Return the (X, Y) coordinate for the center point of the cell that contains the specified text.  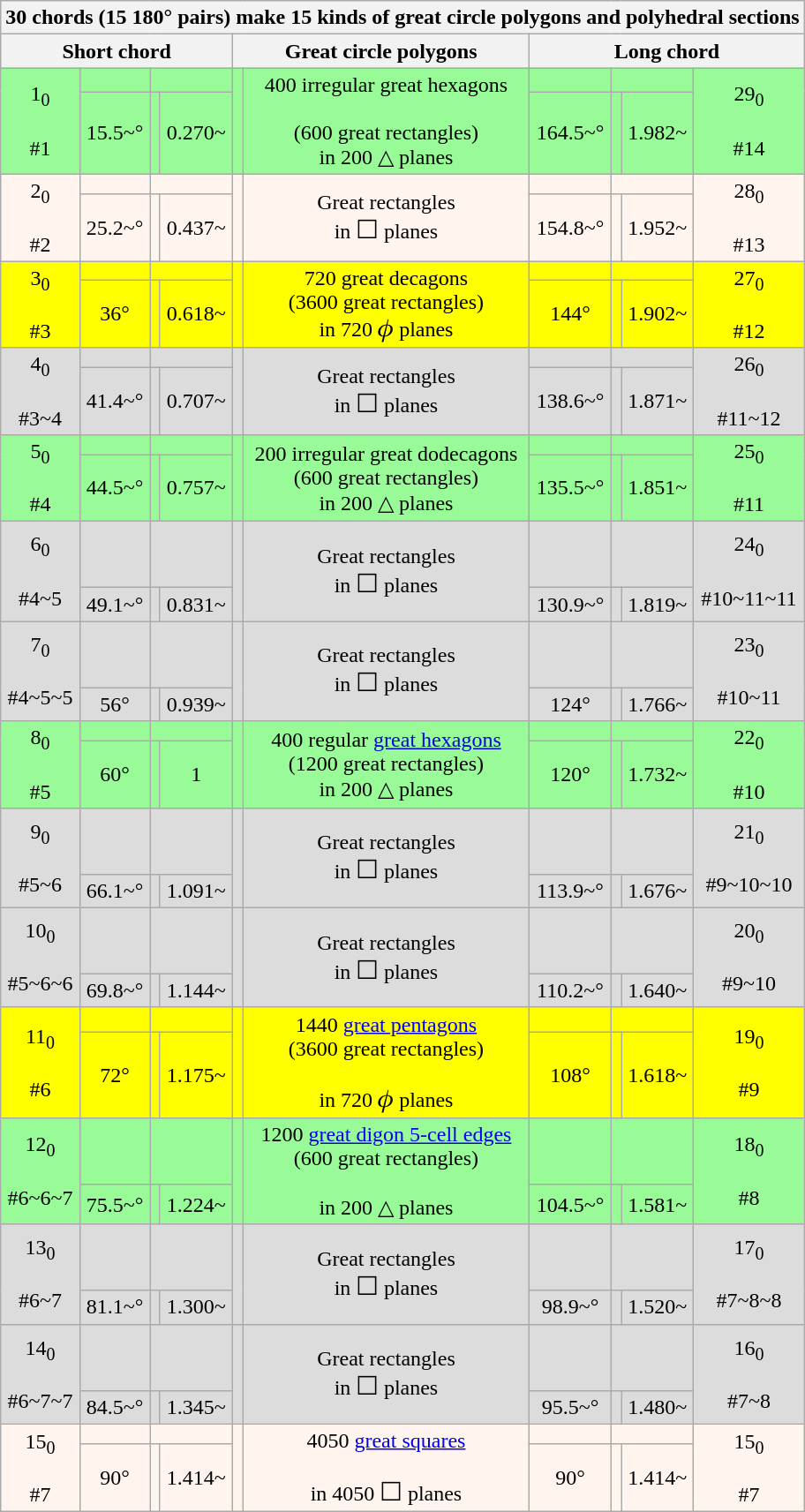
0.270~ (196, 132)
50#4 (41, 478)
140#6~7~7 (41, 1373)
56° (115, 704)
25.2~° (115, 228)
120#6~6~7 (41, 1170)
1.902~ (658, 314)
10#1 (41, 122)
69.8~° (115, 990)
0.757~ (196, 488)
90#5~6 (41, 858)
180#8 (749, 1170)
260#11~12 (749, 391)
1.982~ (658, 132)
124° (570, 704)
138.6~° (570, 401)
100#5~6~6 (41, 957)
98.9~° (570, 1307)
80#5 (41, 764)
Short chord (117, 51)
220#10 (749, 764)
130.9~° (570, 605)
1.224~ (196, 1204)
1.952~ (658, 228)
0.831~ (196, 605)
0.939~ (196, 704)
1200 great digon 5-cell edges(600 great rectangles)in 200 △ planes (387, 1170)
240#10~11~11 (749, 572)
230#10~11 (749, 671)
36° (115, 314)
1.618~ (658, 1075)
60° (115, 774)
720 great decagons(3600 great rectangles)in 720 𝜙 planes (387, 305)
20#2 (41, 217)
130#6~7 (41, 1275)
1.819~ (658, 605)
250#11 (749, 478)
Great circle polygons (380, 51)
95.5~° (570, 1407)
1.144~ (196, 990)
1.766~ (658, 704)
0.707~ (196, 401)
110#6 (41, 1063)
1440 great pentagons(3600 great rectangles)in 720 𝜙 planes (387, 1063)
290#14 (749, 122)
1.091~ (196, 891)
49.1~° (115, 605)
1.520~ (658, 1307)
108° (570, 1075)
0.618~ (196, 314)
81.1~° (115, 1307)
1.732~ (658, 774)
44.5~° (115, 488)
1.345~ (196, 1407)
280#13 (749, 217)
120° (570, 774)
400 regular great hexagons (1200 great rectangles)in 200 △ planes (387, 764)
170#7~8~8 (749, 1275)
400 irregular great hexagons(600 great rectangles) in 200 △ planes (387, 122)
1.871~ (658, 401)
0.437~ (196, 228)
66.1~° (115, 891)
1.300~ (196, 1307)
190#9 (749, 1063)
200#9~10 (749, 957)
70#4~5~5 (41, 671)
154.8~° (570, 228)
135.5~° (570, 488)
1.175~ (196, 1075)
210#9~10~10 (749, 858)
41.4~° (115, 401)
1.851~ (658, 488)
30#3 (41, 305)
110.2~° (570, 990)
40#3~4 (41, 391)
270#12 (749, 305)
164.5~° (570, 132)
72° (115, 1075)
75.5~° (115, 1204)
15.5~° (115, 132)
144° (570, 314)
Long chord (667, 51)
30 chords (15 180° pairs) make 15 kinds of great circle polygons and polyhedral sections (402, 18)
1.581~ (658, 1204)
1.676~ (658, 891)
113.9~° (570, 891)
160#7~8 (749, 1373)
1.480~ (658, 1407)
4050 great squaresin 4050 ☐ planes (387, 1468)
200 irregular great dodecagons(600 great rectangles)in 200 △ planes (387, 478)
1.640~ (658, 990)
84.5~° (115, 1407)
60#4~5 (41, 572)
1 (196, 774)
104.5~° (570, 1204)
